Detect which cell encompasses the target text, then output its (X, Y) center coordinate. 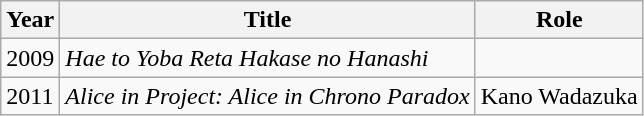
2011 (30, 96)
Year (30, 20)
Role (559, 20)
Title (268, 20)
Alice in Project: Alice in Chrono Paradox (268, 96)
Kano Wadazuka (559, 96)
Hae to Yoba Reta Hakase no Hanashi (268, 58)
2009 (30, 58)
